Determine the (x, y) coordinate at the center of the cell enclosing the given text.  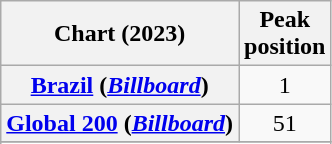
51 (284, 123)
1 (284, 85)
Brazil (Billboard) (120, 85)
Peakposition (284, 34)
Chart (2023) (120, 34)
Global 200 (Billboard) (120, 123)
